Detect which cell encompasses the target text, then output its [x, y] center coordinate. 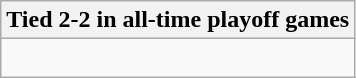
Tied 2-2 in all-time playoff games [178, 20]
